Find where the given text appears and provide that cell's center as (X, Y) coordinate. 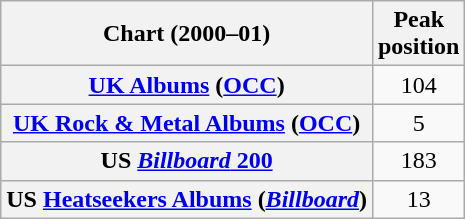
183 (418, 161)
104 (418, 85)
Chart (2000–01) (187, 34)
5 (418, 123)
US Billboard 200 (187, 161)
Peakposition (418, 34)
13 (418, 199)
UK Rock & Metal Albums (OCC) (187, 123)
US Heatseekers Albums (Billboard) (187, 199)
UK Albums (OCC) (187, 85)
